Extract the (X, Y) coordinate from the center of the cell holding the provided text.  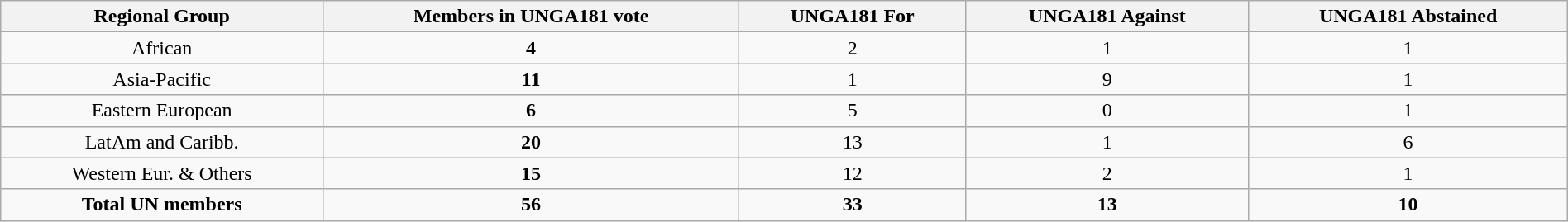
4 (531, 48)
11 (531, 79)
Asia-Pacific (162, 79)
UNGA181 For (853, 17)
Regional Group (162, 17)
12 (853, 173)
15 (531, 173)
9 (1107, 79)
33 (853, 205)
Western Eur. & Others (162, 173)
African (162, 48)
LatAm and Caribb. (162, 142)
20 (531, 142)
UNGA181 Abstained (1408, 17)
Eastern European (162, 111)
Members in UNGA181 vote (531, 17)
0 (1107, 111)
5 (853, 111)
UNGA181 Against (1107, 17)
10 (1408, 205)
Total UN members (162, 205)
56 (531, 205)
